Extract the [X, Y] coordinate from the center of the cell holding the provided text.  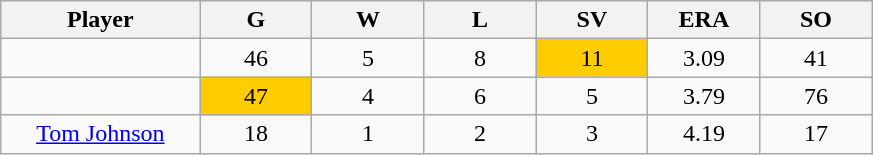
17 [816, 134]
3.09 [704, 58]
W [368, 20]
1 [368, 134]
4 [368, 96]
G [256, 20]
76 [816, 96]
11 [592, 58]
47 [256, 96]
41 [816, 58]
ERA [704, 20]
6 [480, 96]
4.19 [704, 134]
3.79 [704, 96]
2 [480, 134]
SO [816, 20]
SV [592, 20]
Player [100, 20]
Tom Johnson [100, 134]
8 [480, 58]
3 [592, 134]
L [480, 20]
18 [256, 134]
46 [256, 58]
